Extract the (X, Y) coordinate from the center of the cell holding the provided text.  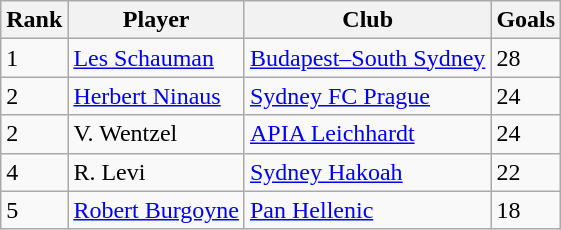
V. Wentzel (156, 134)
Club (367, 20)
22 (526, 172)
Goals (526, 20)
Herbert Ninaus (156, 96)
4 (34, 172)
Sydney Hakoah (367, 172)
APIA Leichhardt (367, 134)
18 (526, 210)
Sydney FC Prague (367, 96)
R. Levi (156, 172)
1 (34, 58)
5 (34, 210)
Player (156, 20)
Budapest–South Sydney (367, 58)
Les Schauman (156, 58)
Rank (34, 20)
28 (526, 58)
Pan Hellenic (367, 210)
Robert Burgoyne (156, 210)
